Search for the cell housing the specified text and yield its (X, Y) center coordinate. 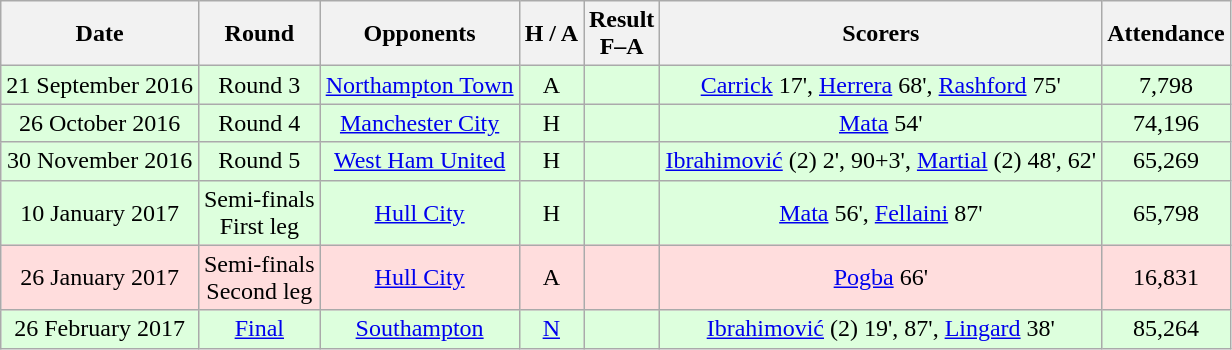
Round 5 (259, 161)
Semi-finalsSecond leg (259, 278)
Round 3 (259, 85)
26 February 2017 (100, 329)
74,196 (1166, 123)
Semi-finalsFirst leg (259, 212)
85,264 (1166, 329)
Manchester City (420, 123)
Southampton (420, 329)
West Ham United (420, 161)
10 January 2017 (100, 212)
Ibrahimović (2) 19', 87', Lingard 38' (881, 329)
Scorers (881, 34)
26 January 2017 (100, 278)
65,798 (1166, 212)
Ibrahimović (2) 2', 90+3', Martial (2) 48', 62' (881, 161)
65,269 (1166, 161)
ResultF–A (622, 34)
Round (259, 34)
N (551, 329)
Attendance (1166, 34)
Date (100, 34)
Pogba 66' (881, 278)
16,831 (1166, 278)
Round 4 (259, 123)
7,798 (1166, 85)
21 September 2016 (100, 85)
Opponents (420, 34)
Northampton Town (420, 85)
H / A (551, 34)
Carrick 17', Herrera 68', Rashford 75' (881, 85)
Final (259, 329)
Mata 54' (881, 123)
Mata 56', Fellaini 87' (881, 212)
30 November 2016 (100, 161)
26 October 2016 (100, 123)
